Extract the (x, y) coordinate from the center of the cell holding the provided text.  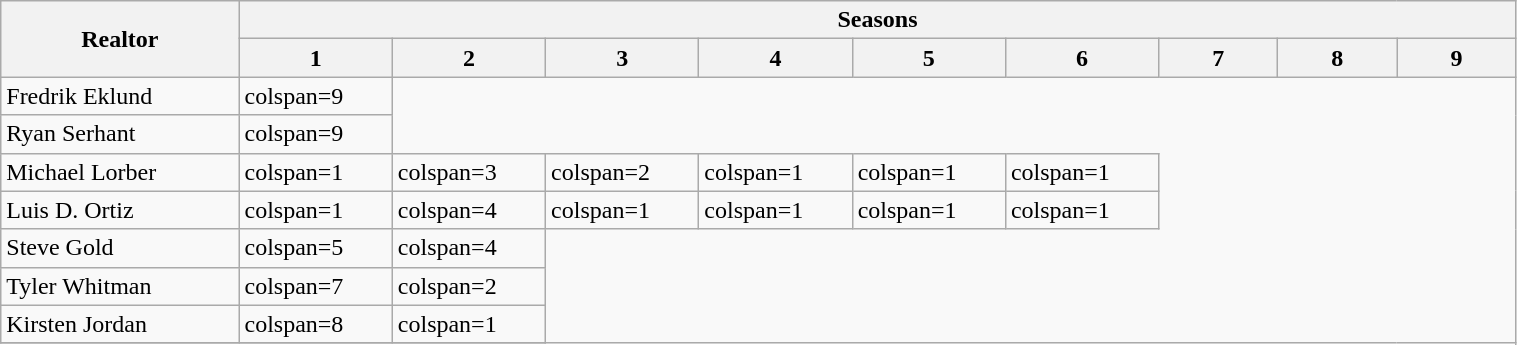
6 (1082, 58)
4 (776, 58)
Realtor (120, 39)
7 (1218, 58)
colspan=5 (316, 248)
Michael Lorber (120, 172)
colspan=3 (468, 172)
Tyler Whitman (120, 286)
5 (928, 58)
colspan=7 (316, 286)
2 (468, 58)
Ryan Serhant (120, 134)
Luis D. Ortiz (120, 210)
Fredrik Eklund (120, 96)
1 (316, 58)
8 (1338, 58)
Steve Gold (120, 248)
3 (622, 58)
Seasons (878, 20)
9 (1456, 58)
Kirsten Jordan (120, 324)
colspan=8 (316, 324)
